Provide the [x, y] coordinate of the cell's center where the given text is located.  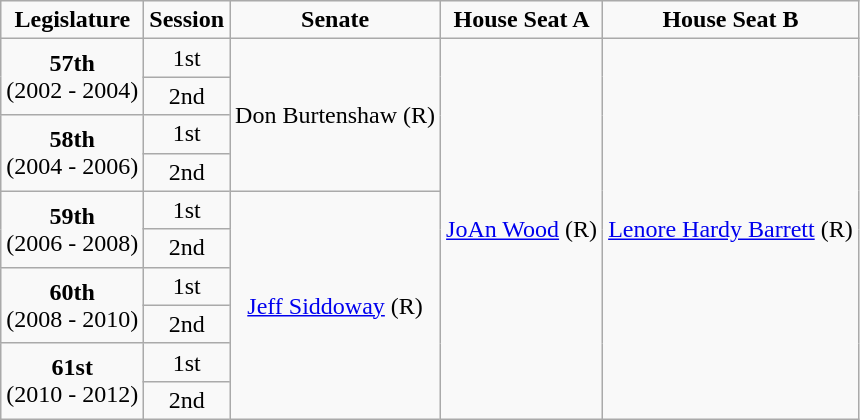
JoAn Wood (R) [522, 230]
Lenore Hardy Barrett (R) [731, 230]
House Seat A [522, 20]
61st (2010 - 2012) [72, 381]
58th (2004 - 2006) [72, 153]
Session [187, 20]
Jeff Siddoway (R) [336, 305]
Senate [336, 20]
57th (2002 - 2004) [72, 77]
Don Burtenshaw (R) [336, 115]
Legislature [72, 20]
59th (2006 - 2008) [72, 229]
House Seat B [731, 20]
60th (2008 - 2010) [72, 305]
